From the cell containing the given text, extract its center point as [x, y] coordinate. 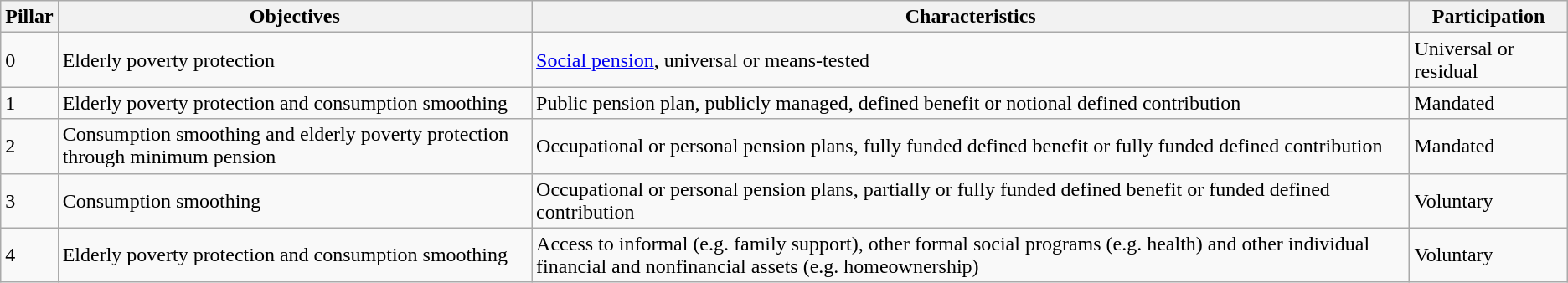
Consumption smoothing and elderly poverty protection through minimum pension [295, 146]
1 [29, 103]
Participation [1488, 17]
3 [29, 201]
0 [29, 60]
Occupational or personal pension plans, fully funded defined benefit or fully funded defined contribution [971, 146]
Characteristics [971, 17]
Elderly poverty protection [295, 60]
Pillar [29, 17]
4 [29, 255]
Objectives [295, 17]
2 [29, 146]
Public pension plan, publicly managed, defined benefit or notional defined contribution [971, 103]
Consumption smoothing [295, 201]
Social pension, universal or means-tested [971, 60]
Occupational or personal pension plans, partially or fully funded defined benefit or funded defined contribution [971, 201]
Universal or residual [1488, 60]
